Find where the given text appears and provide that cell's center as [X, Y] coordinate. 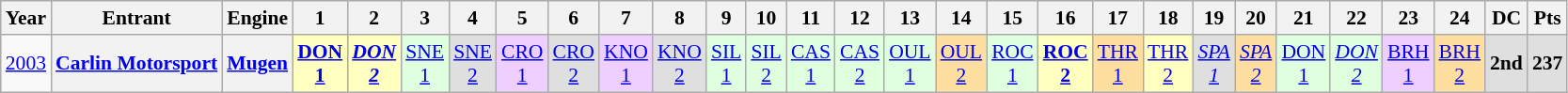
23 [1409, 18]
BRH1 [1409, 64]
2nd [1507, 64]
CRO1 [523, 64]
9 [726, 18]
CAS2 [860, 64]
ROC2 [1066, 64]
Engine [258, 18]
KNO1 [626, 64]
SIL1 [726, 64]
20 [1257, 18]
KNO2 [679, 64]
THR1 [1117, 64]
2 [374, 18]
3 [425, 18]
22 [1356, 18]
DC [1507, 18]
THR2 [1168, 64]
14 [961, 18]
OUL2 [961, 64]
21 [1304, 18]
7 [626, 18]
5 [523, 18]
10 [766, 18]
SIL2 [766, 64]
SNE1 [425, 64]
15 [1012, 18]
6 [574, 18]
OUL1 [910, 64]
Mugen [258, 64]
12 [860, 18]
1 [320, 18]
8 [679, 18]
2003 [26, 64]
SNE2 [472, 64]
CRO2 [574, 64]
4 [472, 18]
16 [1066, 18]
SPA2 [1257, 64]
Carlin Motorsport [136, 64]
17 [1117, 18]
CAS1 [811, 64]
24 [1460, 18]
Entrant [136, 18]
ROC1 [1012, 64]
Pts [1548, 18]
13 [910, 18]
SPA1 [1213, 64]
11 [811, 18]
BRH2 [1460, 64]
Year [26, 18]
237 [1548, 64]
19 [1213, 18]
18 [1168, 18]
